Provide the [X, Y] coordinate of the cell's center where the given text is located.  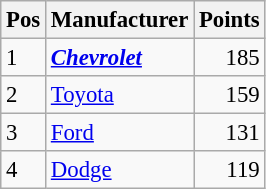
Toyota [120, 95]
Ford [120, 133]
Dodge [120, 170]
2 [24, 95]
4 [24, 170]
Chevrolet [120, 58]
Points [230, 20]
Manufacturer [120, 20]
1 [24, 58]
159 [230, 95]
119 [230, 170]
3 [24, 133]
131 [230, 133]
185 [230, 58]
Pos [24, 20]
